Return the (x, y) coordinate for the center point of the cell that contains the specified text.  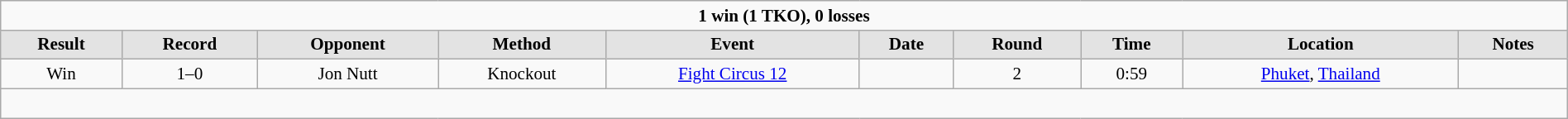
1 win (1 TKO), 0 losses (784, 15)
Notes (1513, 45)
Time (1131, 45)
Record (189, 45)
Location (1321, 45)
0:59 (1131, 74)
Fight Circus 12 (733, 74)
Jon Nutt (348, 74)
Result (61, 45)
1–0 (189, 74)
Method (523, 45)
Knockout (523, 74)
Date (906, 45)
Round (1017, 45)
2 (1017, 74)
Win (61, 74)
Event (733, 45)
Phuket, Thailand (1321, 74)
Opponent (348, 45)
